Identify which cell holds the provided text, then report its (x, y) central coordinate. 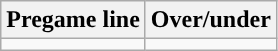
Over/under (210, 20)
Pregame line (74, 20)
